Find where the given text appears and provide that cell's center as (X, Y) coordinate. 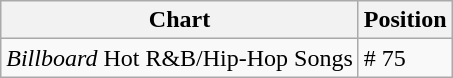
Position (405, 20)
Chart (180, 20)
# 75 (405, 58)
Billboard Hot R&B/Hip-Hop Songs (180, 58)
